For the text-containing cell, return its midpoint in (x, y) coordinate format. 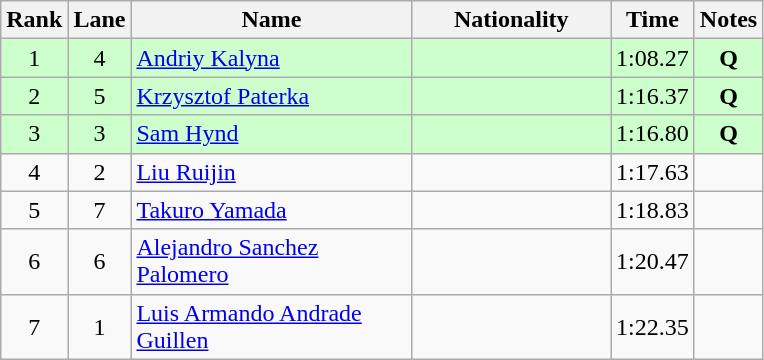
1:08.27 (653, 58)
Krzysztof Paterka (272, 96)
Liu Ruijin (272, 172)
Time (653, 20)
Nationality (512, 20)
1:22.35 (653, 326)
1:16.37 (653, 96)
1:18.83 (653, 210)
Name (272, 20)
1:20.47 (653, 262)
Luis Armando Andrade Guillen (272, 326)
Rank (34, 20)
Lane (100, 20)
Notes (728, 20)
1:16.80 (653, 134)
1:17.63 (653, 172)
Andriy Kalyna (272, 58)
Alejandro Sanchez Palomero (272, 262)
Takuro Yamada (272, 210)
Sam Hynd (272, 134)
